Identify which cell holds the provided text, then report its (X, Y) central coordinate. 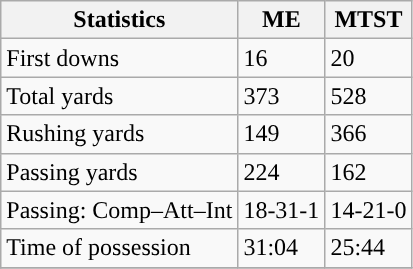
MTST (368, 20)
162 (368, 172)
Rushing yards (120, 134)
Passing yards (120, 172)
149 (282, 134)
31:04 (282, 248)
224 (282, 172)
16 (282, 58)
First downs (120, 58)
25:44 (368, 248)
366 (368, 134)
18-31-1 (282, 210)
Time of possession (120, 248)
14-21-0 (368, 210)
528 (368, 96)
Passing: Comp–Att–Int (120, 210)
20 (368, 58)
ME (282, 20)
Statistics (120, 20)
373 (282, 96)
Total yards (120, 96)
